Find where the given text appears and provide that cell's center as [x, y] coordinate. 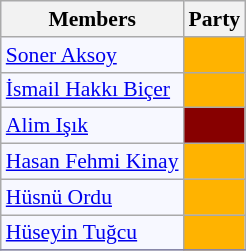
Hüsnü Ordu [92, 197]
Hasan Fehmi Kinay [92, 162]
İsmail Hakkı Biçer [92, 90]
Soner Aksoy [92, 55]
Members [92, 19]
Party [215, 19]
Hüseyin Tuğcu [92, 233]
Alim Işık [92, 126]
